Extract the (x, y) coordinate from the center of the cell holding the provided text.  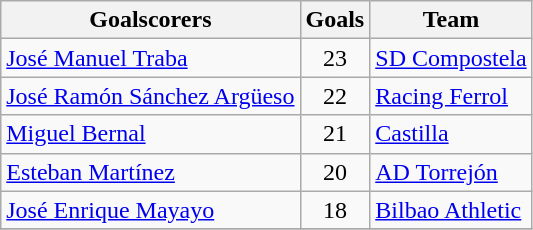
Racing Ferrol (451, 96)
SD Compostela (451, 58)
José Ramón Sánchez Argüeso (150, 96)
22 (335, 96)
23 (335, 58)
Miguel Bernal (150, 134)
Bilbao Athletic (451, 210)
Esteban Martínez (150, 172)
Goals (335, 20)
Goalscorers (150, 20)
José Enrique Mayayo (150, 210)
Castilla (451, 134)
20 (335, 172)
18 (335, 210)
José Manuel Traba (150, 58)
Team (451, 20)
AD Torrejón (451, 172)
21 (335, 134)
